Identify which cell holds the provided text, then report its (x, y) central coordinate. 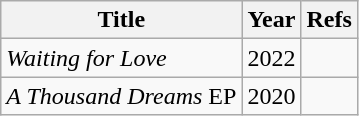
Waiting for Love (122, 58)
2020 (272, 96)
A Thousand Dreams EP (122, 96)
Refs (329, 20)
2022 (272, 58)
Year (272, 20)
Title (122, 20)
